Scan for the cell matching the given text and deliver its [X, Y] coordinate at center. 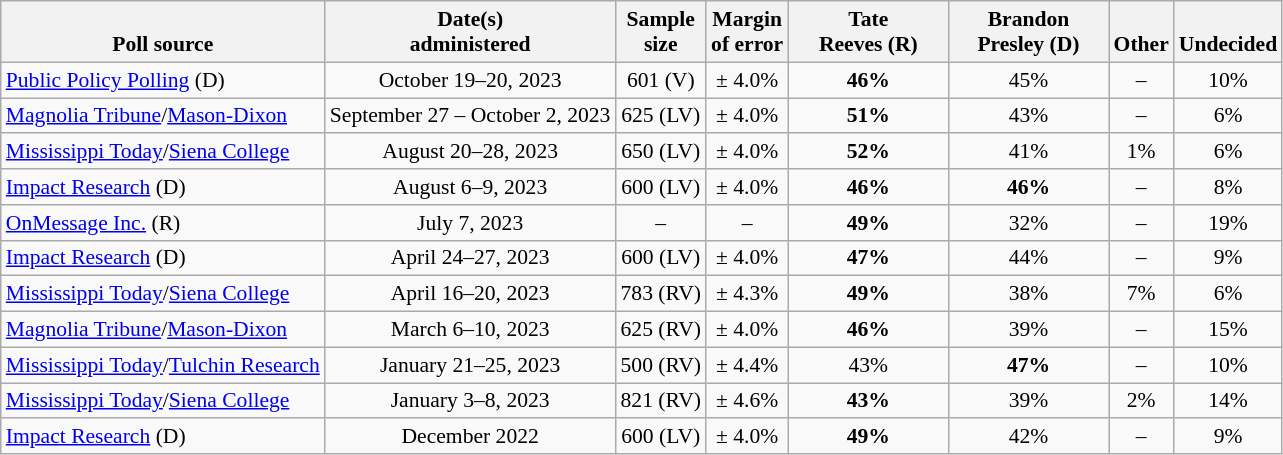
19% [1228, 223]
October 19–20, 2023 [470, 80]
BrandonPresley (D) [1028, 32]
Samplesize [660, 32]
15% [1228, 330]
Undecided [1228, 32]
April 16–20, 2023 [470, 294]
± 4.3% [747, 294]
821 (RV) [660, 401]
September 27 – October 2, 2023 [470, 116]
625 (RV) [660, 330]
Date(s)administered [470, 32]
51% [868, 116]
July 7, 2023 [470, 223]
January 21–25, 2023 [470, 365]
45% [1028, 80]
Poll source [163, 32]
1% [1142, 152]
Mississippi Today/Tulchin Research [163, 365]
Marginof error [747, 32]
OnMessage Inc. (R) [163, 223]
601 (V) [660, 80]
44% [1028, 258]
625 (LV) [660, 116]
7% [1142, 294]
38% [1028, 294]
August 20–28, 2023 [470, 152]
52% [868, 152]
32% [1028, 223]
8% [1228, 187]
August 6–9, 2023 [470, 187]
650 (LV) [660, 152]
Other [1142, 32]
41% [1028, 152]
December 2022 [470, 437]
14% [1228, 401]
2% [1142, 401]
± 4.4% [747, 365]
TateReeves (R) [868, 32]
January 3–8, 2023 [470, 401]
Public Policy Polling (D) [163, 80]
500 (RV) [660, 365]
April 24–27, 2023 [470, 258]
783 (RV) [660, 294]
March 6–10, 2023 [470, 330]
42% [1028, 437]
± 4.6% [747, 401]
